Return the [X, Y] coordinate for the center point of the cell that contains the specified text.  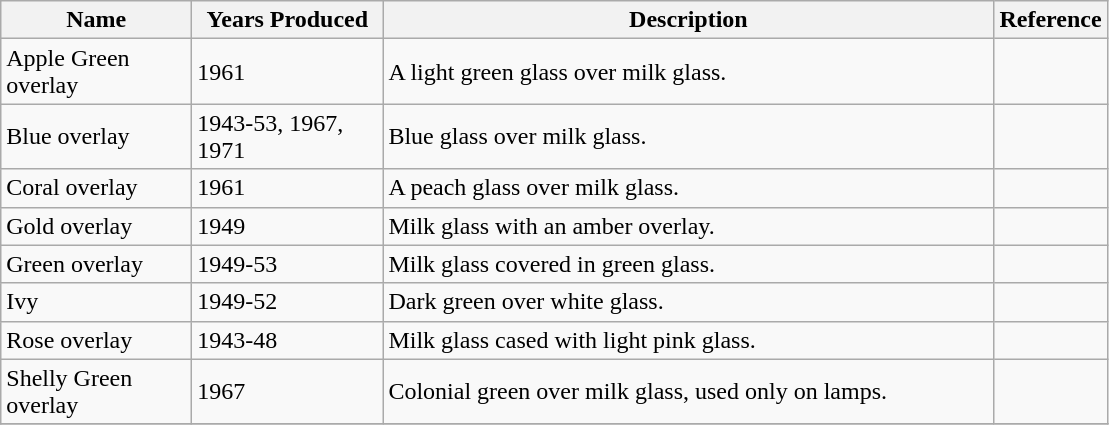
Colonial green over milk glass, used only on lamps. [688, 392]
1949 [288, 226]
A light green glass over milk glass. [688, 72]
Name [96, 20]
Gold overlay [96, 226]
1949-53 [288, 264]
Blue glass over milk glass. [688, 136]
Green overlay [96, 264]
1967 [288, 392]
Description [688, 20]
Rose overlay [96, 340]
Shelly Green overlay [96, 392]
Milk glass with an amber overlay. [688, 226]
1943-53, 1967, 1971 [288, 136]
Years Produced [288, 20]
Ivy [96, 302]
Apple Green overlay [96, 72]
A peach glass over milk glass. [688, 188]
1943-48 [288, 340]
Dark green over white glass. [688, 302]
1949-52 [288, 302]
Blue overlay [96, 136]
Reference [1050, 20]
Coral overlay [96, 188]
Milk glass cased with light pink glass. [688, 340]
Milk glass covered in green glass. [688, 264]
